Provide the (x, y) coordinate of the cell's center where the given text is located.  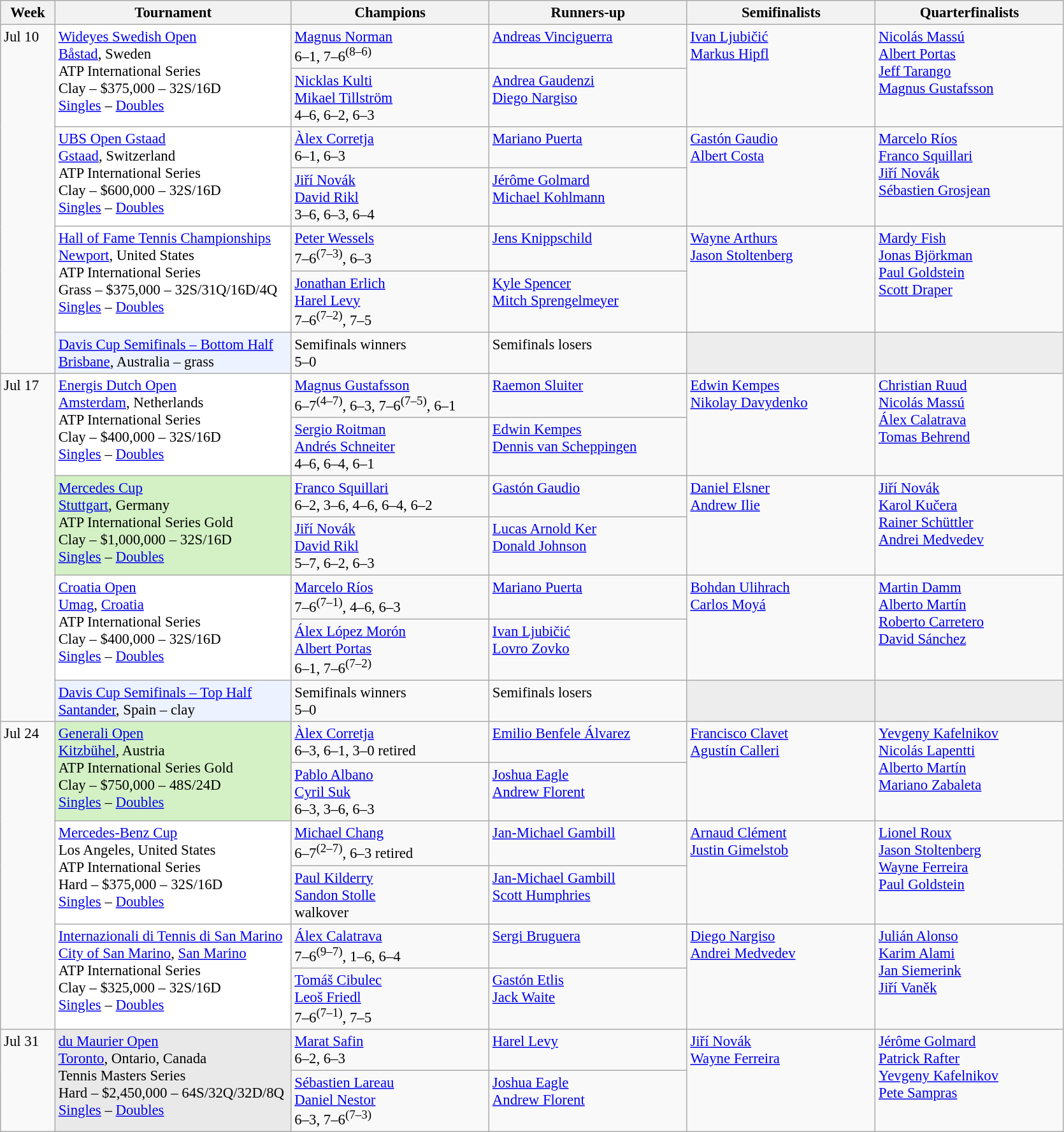
Jens Knippschild (589, 249)
Julián Alonso Karim Alami Jan Siemerink Jiří Vaněk (970, 976)
Croatia Open Umag, CroatiaATP International SeriesClay – $400,000 – 32S/16DSingles – Doubles (173, 627)
Jérôme Golmard Michael Kohlmann (589, 198)
Wayne Arthurs Jason Stoltenberg (781, 279)
Mercedes-Benz Cup Los Angeles, United StatesATP International SeriesHard – $375,000 – 32S/16DSingles – Doubles (173, 873)
Jiří Novák Karol Kučera Rainer Schüttler Andrei Medvedev (970, 525)
Sébastien Lareau Daniel Nestor6–3, 7–6(7–3) (390, 1101)
Tournament (173, 13)
Wideyes Swedish Open Båstad, SwedenATP International SeriesClay – $375,000 – 32S/16DSingles – Doubles (173, 76)
Nicolás Massú Albert Portas Jeff Tarango Magnus Gustafsson (970, 76)
Marcelo Ríos Franco Squillari Jiří Novák Sébastien Grosjean (970, 177)
UBS Open Gstaad Gstaad, SwitzerlandATP International SeriesClay – $600,000 – 32S/16DSingles – Doubles (173, 177)
Lucas Arnold Ker Donald Johnson (589, 546)
Pablo Albano Cyril Suk6–3, 3–6, 6–3 (390, 792)
Ivan Ljubičić Lovro Zovko (589, 650)
Davis Cup Semifinals – Top Half Santander, Spain – clay (173, 701)
Michael Chang6–7(2–7), 6–3 retired (390, 844)
Davis Cup Semifinals – Bottom Half Brisbane, Australia – grass (173, 353)
Week (28, 13)
Álex Calatrava7–6(9–7), 1–6, 6–4 (390, 946)
Internazionali di Tennis di San Marino City of San Marino, San MarinoATP International SeriesClay – $325,000 – 32S/16DSingles – Doubles (173, 976)
Christian Ruud Nicolás Massú Álex Calatrava Tomas Behrend (970, 424)
Sergi Bruguera (589, 946)
Jonathan Erlich Harel Levy7–6(7–2), 7–5 (390, 301)
Gastón Etlis Jack Waite (589, 999)
Jan-Michael Gambill Scott Humphries (589, 895)
Bohdan Ulihrach Carlos Moyá (781, 627)
Energis Dutch Open Amsterdam, NetherlandsATP International SeriesClay – $400,000 – 32S/16DSingles – Doubles (173, 424)
Peter Wessels7–6(7–3), 6–3 (390, 249)
Semifinalists (781, 13)
Generali Open Kitzbühel, AustriaATP International Series GoldClay – $750,000 – 48S/24DSingles – Doubles (173, 771)
Gastón Gaudio Albert Costa (781, 177)
Mercedes Cup Stuttgart, GermanyATP International Series GoldClay – $1,000,000 – 32S/16DSingles – Doubles (173, 525)
Franco Squillari6–2, 3–6, 4–6, 6–4, 6–2 (390, 496)
Àlex Corretja6–3, 6–1, 3–0 retired (390, 742)
Hall of Fame Tennis ChampionshipsNewport, United StatesATP International SeriesGrass – $375,000 – 32S/31Q/16D/4QSingles – Doubles (173, 279)
Martin Damm Alberto Martín Roberto Carretero David Sánchez (970, 627)
Magnus Norman6–1, 7–6(8–6) (390, 47)
Yevgeny Kafelnikov Nicolás Lapentti Alberto Martín Mariano Zabaleta (970, 771)
Raemon Sluiter (589, 395)
Jul 17 (28, 547)
Lionel Roux Jason Stoltenberg Wayne Ferreira Paul Goldstein (970, 873)
Edwin Kempes Dennis van Scheppingen (589, 447)
Arnaud Clément Justin Gimelstob (781, 873)
Marat Safin6–2, 6–3 (390, 1050)
Jul 10 (28, 199)
Tomáš Cibulec Leoš Friedl7–6(7–1), 7–5 (390, 999)
Andreas Vinciguerra (589, 47)
Paul Kilderry Sandon Stollewalkover (390, 895)
Gastón Gaudio (589, 496)
Harel Levy (589, 1050)
Daniel Elsner Andrew Ilie (781, 525)
Jul 31 (28, 1081)
Mardy Fish Jonas Björkman Paul Goldstein Scott Draper (970, 279)
Kyle Spencer Mitch Sprengelmeyer (589, 301)
Jérôme Golmard Patrick Rafter Yevgeny Kafelnikov Pete Sampras (970, 1081)
Jul 24 (28, 875)
Edwin Kempes Nikolay Davydenko (781, 424)
Andrea Gaudenzi Diego Nargiso (589, 98)
Diego Nargiso Andrei Medvedev (781, 976)
Francisco Clavet Agustín Calleri (781, 771)
Jiří Novák Wayne Ferreira (781, 1081)
Emilio Benfele Álvarez (589, 742)
Marcelo Ríos7–6(7–1), 4–6, 6–3 (390, 597)
Àlex Corretja6–1, 6–3 (390, 148)
Jiří Novák David Rikl3–6, 6–3, 6–4 (390, 198)
du Maurier OpenToronto, Ontario, CanadaTennis Masters SeriesHard – $2,450,000 – 64S/32Q/32D/8QSingles – Doubles (173, 1081)
Jiří Novák David Rikl5–7, 6–2, 6–3 (390, 546)
Magnus Gustafsson6–7(4–7), 6–3, 7–6(7–5), 6–1 (390, 395)
Jan-Michael Gambill (589, 844)
Álex López Morón Albert Portas6–1, 7–6(7–2) (390, 650)
Runners-up (589, 13)
Quarterfinalists (970, 13)
Sergio Roitman Andrés Schneiter4–6, 6–4, 6–1 (390, 447)
Ivan Ljubičić Markus Hipfl (781, 76)
Nicklas Kulti Mikael Tillström4–6, 6–2, 6–3 (390, 98)
Champions (390, 13)
